Detect which cell encompasses the target text, then output its (X, Y) center coordinate. 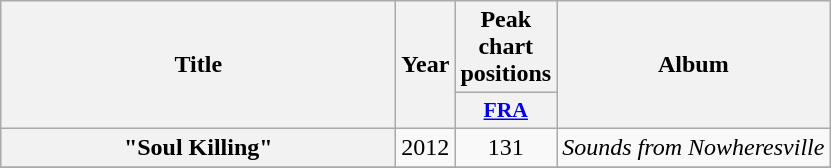
Title (198, 65)
Sounds from Nowheresville (694, 147)
Year (426, 65)
Peak chart positions (506, 47)
"Soul Killing" (198, 147)
2012 (426, 147)
Album (694, 65)
131 (506, 147)
FRA (506, 111)
